Scan for the cell matching the given text and deliver its (X, Y) coordinate at center. 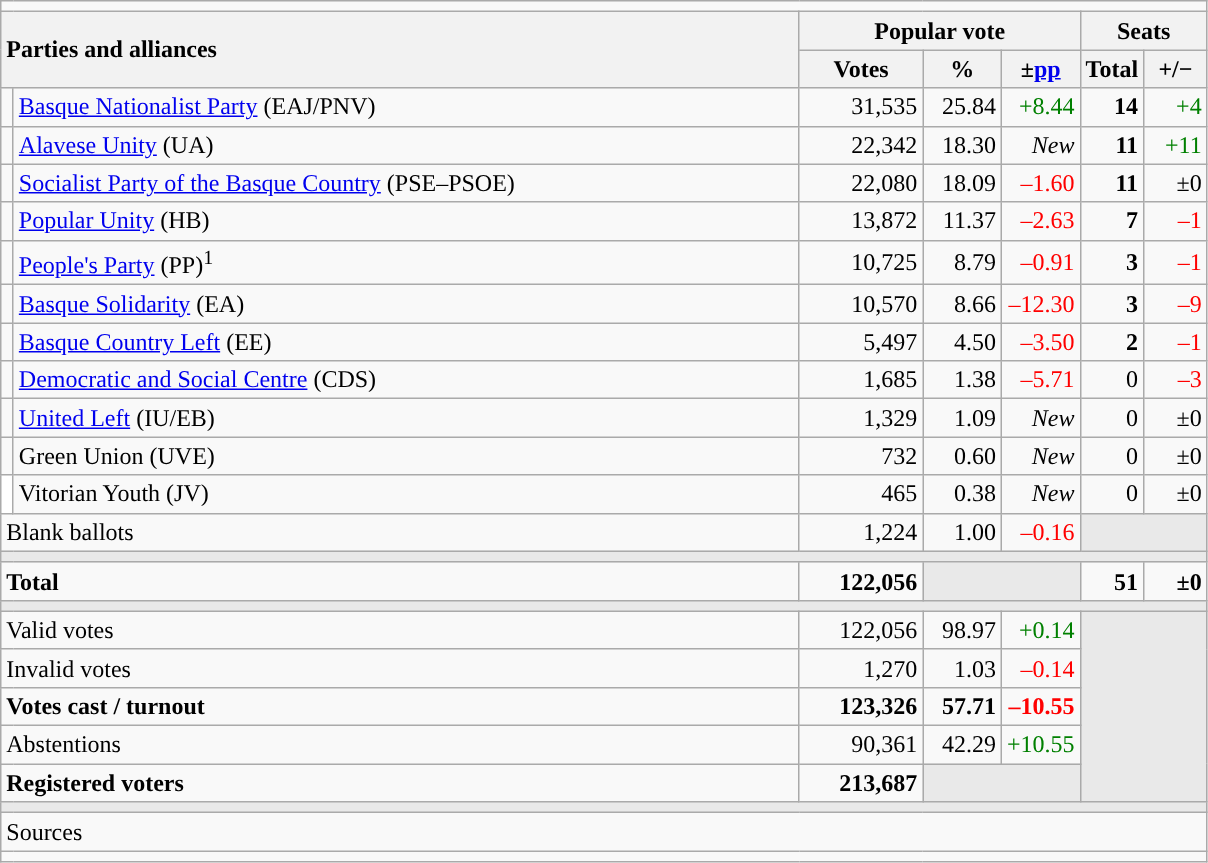
25.84 (962, 107)
90,361 (861, 745)
+/− (1176, 69)
18.09 (962, 183)
–3.50 (1040, 342)
Democratic and Social Centre (CDS) (406, 380)
Popular vote (940, 31)
+8.44 (1040, 107)
14 (1112, 107)
–3 (1176, 380)
123,326 (861, 706)
–12.30 (1040, 304)
22,080 (861, 183)
Green Union (UVE) (406, 456)
0.38 (962, 494)
–2.63 (1040, 221)
Vitorian Youth (JV) (406, 494)
Votes (861, 69)
8.79 (962, 262)
–5.71 (1040, 380)
98.97 (962, 630)
1,329 (861, 418)
1.38 (962, 380)
Parties and alliances (400, 50)
11.37 (962, 221)
% (962, 69)
1,270 (861, 668)
+4 (1176, 107)
8.66 (962, 304)
United Left (IU/EB) (406, 418)
Basque Nationalist Party (EAJ/PNV) (406, 107)
Valid votes (400, 630)
Basque Solidarity (EA) (406, 304)
1,685 (861, 380)
42.29 (962, 745)
±pp (1040, 69)
465 (861, 494)
–1.60 (1040, 183)
13,872 (861, 221)
Votes cast / turnout (400, 706)
732 (861, 456)
4.50 (962, 342)
–0.16 (1040, 532)
1.00 (962, 532)
7 (1112, 221)
Blank ballots (400, 532)
+10.55 (1040, 745)
1.09 (962, 418)
22,342 (861, 145)
Sources (604, 832)
Abstentions (400, 745)
0.60 (962, 456)
Popular Unity (HB) (406, 221)
10,725 (861, 262)
51 (1112, 581)
–0.91 (1040, 262)
+11 (1176, 145)
31,535 (861, 107)
–9 (1176, 304)
213,687 (861, 783)
Registered voters (400, 783)
Socialist Party of the Basque Country (PSE–PSOE) (406, 183)
57.71 (962, 706)
5,497 (861, 342)
–0.14 (1040, 668)
1,224 (861, 532)
18.30 (962, 145)
2 (1112, 342)
Seats (1144, 31)
Invalid votes (400, 668)
Basque Country Left (EE) (406, 342)
–10.55 (1040, 706)
10,570 (861, 304)
Alavese Unity (UA) (406, 145)
+0.14 (1040, 630)
1.03 (962, 668)
People's Party (PP)1 (406, 262)
